Search for the cell housing the specified text and yield its (x, y) center coordinate. 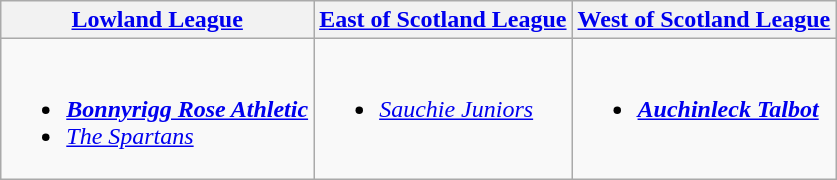
Bonnyrigg Rose AthleticThe Spartans (158, 109)
Auchinleck Talbot (704, 109)
East of Scotland League (443, 20)
West of Scotland League (704, 20)
Sauchie Juniors (443, 109)
Lowland League (158, 20)
